For the text-containing cell, return its midpoint in (X, Y) coordinate format. 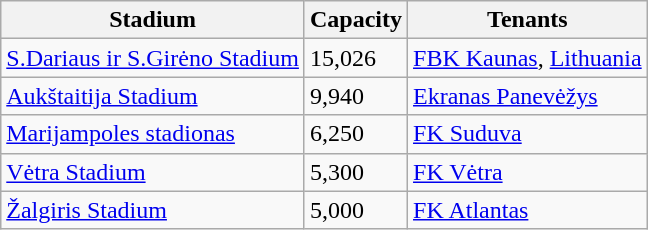
S.Dariaus ir S.Girėno Stadium (153, 58)
Ekranas Panevėžys (528, 96)
Žalgiris Stadium (153, 210)
FK Suduva (528, 134)
15,026 (356, 58)
Aukštaitija Stadium (153, 96)
9,940 (356, 96)
FK Vėtra (528, 172)
Stadium (153, 20)
5,300 (356, 172)
FK Atlantas (528, 210)
Vėtra Stadium (153, 172)
Marijampoles stadionas (153, 134)
6,250 (356, 134)
Tenants (528, 20)
Capacity (356, 20)
5,000 (356, 210)
FBK Kaunas, Lithuania (528, 58)
